Determine the [x, y] coordinate at the center of the cell enclosing the given text.  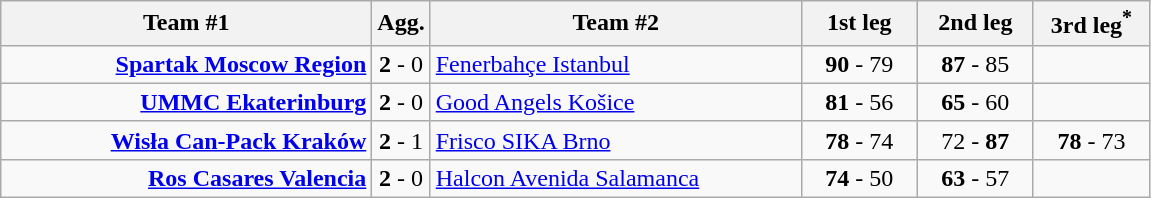
Good Angels Košice [616, 102]
Team #1 [186, 24]
72 - 87 [975, 140]
78 - 74 [859, 140]
Halcon Avenida Salamanca [616, 178]
90 - 79 [859, 64]
Spartak Moscow Region [186, 64]
1st leg [859, 24]
Ros Casares Valencia [186, 178]
UMMC Ekaterinburg [186, 102]
74 - 50 [859, 178]
3rd leg* [1091, 24]
63 - 57 [975, 178]
87 - 85 [975, 64]
Wisła Can-Pack Kraków [186, 140]
Team #2 [616, 24]
Agg. [401, 24]
Fenerbahçe Istanbul [616, 64]
Frisco SIKA Brno [616, 140]
78 - 73 [1091, 140]
81 - 56 [859, 102]
2nd leg [975, 24]
2 - 1 [401, 140]
65 - 60 [975, 102]
